Search for the cell housing the specified text and yield its (x, y) center coordinate. 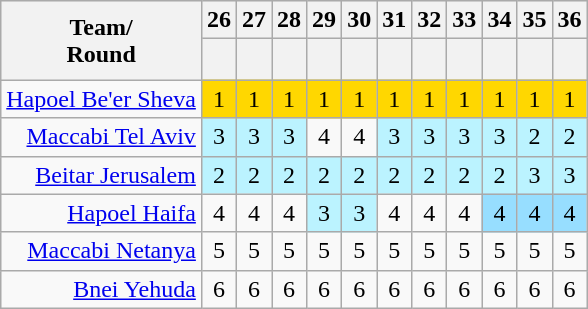
Maccabi Netanya (102, 251)
28 (290, 20)
Team/Round (102, 40)
Hapoel Haifa (102, 213)
31 (394, 20)
Bnei Yehuda (102, 289)
33 (464, 20)
35 (534, 20)
Maccabi Tel Aviv (102, 137)
36 (570, 20)
Hapoel Be'er Sheva (102, 99)
34 (500, 20)
32 (430, 20)
26 (218, 20)
27 (254, 20)
Beitar Jerusalem (102, 175)
30 (360, 20)
29 (324, 20)
